Search for the cell housing the specified text and yield its (X, Y) center coordinate. 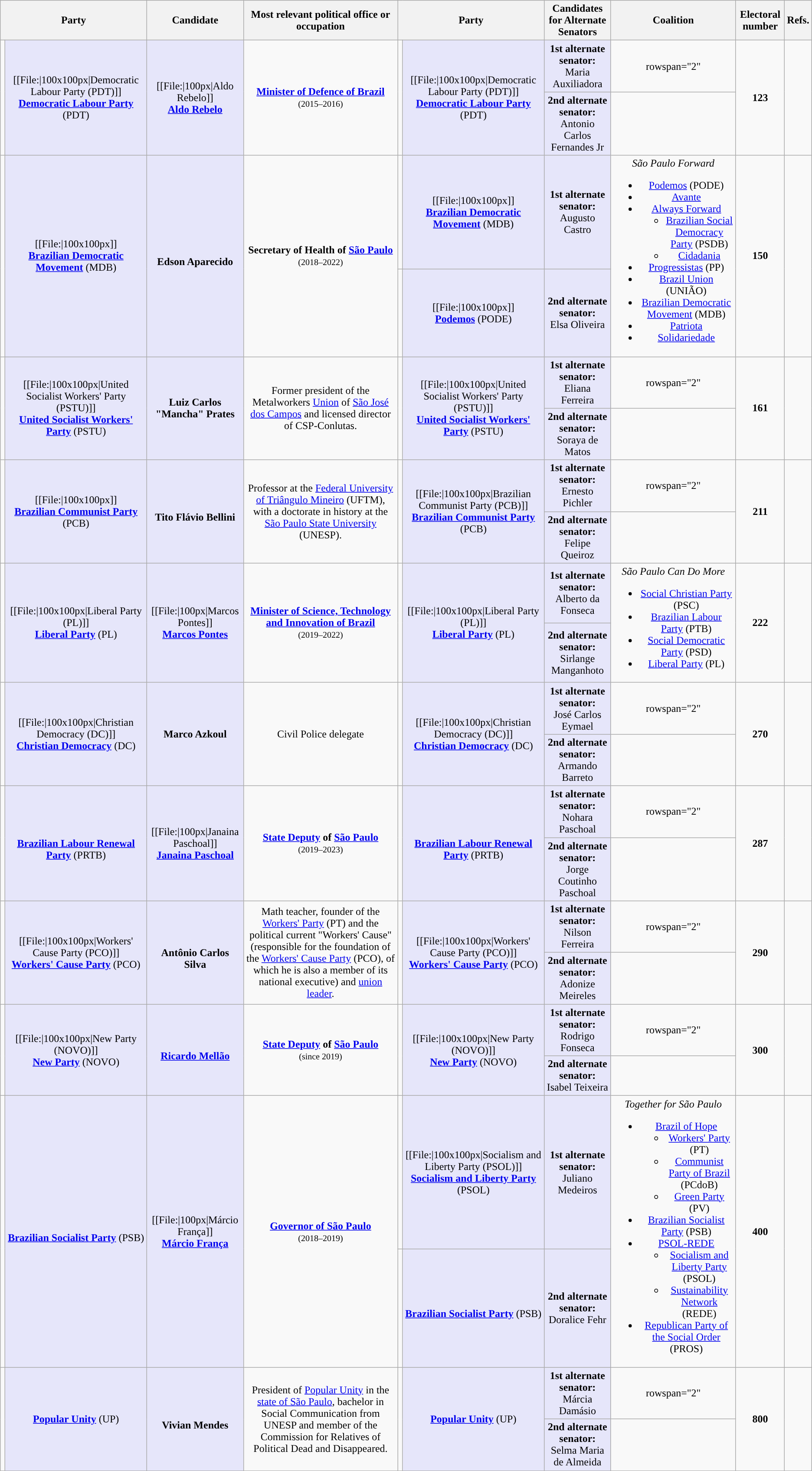
2nd alternate senator:Jorge Coutinho Paschoal (578, 869)
1st alternate senator:Nilson Ferreira (578, 927)
2nd alternate senator:Antonio Carlos Fernandes Jr (578, 124)
1st alternate senator:Ernesto Pichler (578, 486)
Antônio Carlos Silva (195, 953)
Professor at the Federal University of Triângulo Mineiro (UFTM), with a doctorate in history at the São Paulo State University (UNESP). (321, 511)
2nd alternate senator:Soraya de Matos (578, 434)
400 (760, 1232)
290 (760, 953)
Ricardo Mellão (195, 1050)
161 (760, 408)
1st alternate senator:Augusto Castro (578, 212)
270 (760, 734)
2nd alternate senator:Elsa Oliveira (578, 313)
2nd alternate senator: Felipe Queiroz (578, 537)
[[File:|100x100px]]Podemos (PODE) (474, 313)
1st alternate senator:Eliana Ferreira (578, 383)
150 (760, 256)
Civil Police delegate (321, 734)
Luiz Carlos "Mancha" Prates (195, 408)
[[File:|100x100px]]Brazilian Communist Party (PCB) (76, 511)
1st alternate senator:Rodrigo Fonseca (578, 1030)
2nd alternate senator:Doralice Fehr (578, 1308)
[[File:|100x100px|Socialism and Liberty Party (PSOL)]]Socialism and Liberty Party (PSOL) (474, 1172)
Electoral number (760, 20)
Minister of Defence of Brazil(2015–2016) (321, 98)
[[File:|100x100px|Brazilian Communist Party (PCB)]]Brazilian Communist Party (PCB) (474, 511)
2nd alternate senator:Adonize Meireles (578, 979)
211 (760, 511)
2nd alternate senator:Selma Maria de Almeida (578, 1445)
2nd alternate senator:Sirlange Manganhoto (578, 653)
[[File:|100px|Janaina Paschoal]]Janaina Paschoal (195, 843)
Candidates for Alternate Senators (578, 20)
Former president of the Metalworkers Union of São José dos Campos and licensed director of CSP-Conlutas. (321, 408)
2nd alternate senator:Isabel Teixeira (578, 1076)
1st alternate senator:José Carlos Eymael (578, 708)
State Deputy of São Paulo(2019–2023) (321, 843)
[[File:|100px|Marcos Pontes]]Marcos Pontes (195, 623)
1st alternate senator:Juliano Medeiros (578, 1172)
300 (760, 1050)
São Paulo Can Do MoreSocial Christian Party (PSC)Brazilian Labour Party (PTB)Social Democratic Party (PSD)Liberal Party (PL) (673, 623)
[[File:|100px|Aldo Rebelo]]Aldo Rebelo (195, 98)
Governor of São Paulo(2018–2019) (321, 1232)
Refs. (798, 20)
Coalition (673, 20)
Most relevant political office or occupation (321, 20)
Vivian Mendes (195, 1419)
1st alternate senator:Maria Auxiliadora (578, 66)
800 (760, 1419)
[[File:|100px|Márcio França]]Márcio França (195, 1232)
State Deputy of São Paulo(since 2019) (321, 1050)
Minister of Science, Technology and Innovation of Brazil(2019–2022) (321, 623)
1st alternate senator:Alberto da Fonseca (578, 593)
Marco Azkoul (195, 734)
287 (760, 843)
123 (760, 98)
1st alternate senator:Márcia Damásio (578, 1393)
Secretary of Health of São Paulo(2018–2022) (321, 256)
2nd alternate senator:Armando Barreto (578, 760)
1st alternate senator:Nohara Paschoal (578, 811)
Candidate (195, 20)
222 (760, 623)
Tito Flávio Bellini (195, 511)
Edson Aparecido (195, 256)
